Detect which cell encompasses the target text, then output its [x, y] center coordinate. 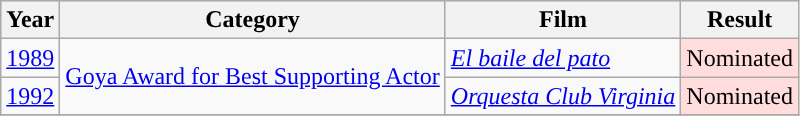
1989 [30, 58]
Goya Award for Best Supporting Actor [252, 77]
Year [30, 20]
Film [563, 20]
Category [252, 20]
1992 [30, 96]
Orquesta Club Virginia [563, 96]
El baile del pato [563, 58]
Result [740, 20]
